Detect which cell encompasses the target text, then output its (X, Y) center coordinate. 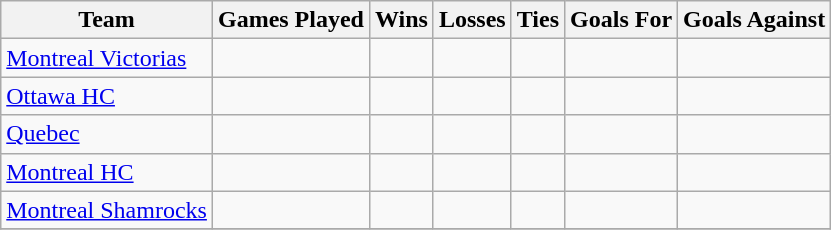
Wins (401, 20)
Montreal Shamrocks (107, 210)
Goals For (622, 20)
Ties (538, 20)
Goals Against (754, 20)
Montreal HC (107, 172)
Team (107, 20)
Games Played (290, 20)
Quebec (107, 134)
Losses (472, 20)
Montreal Victorias (107, 58)
Ottawa HC (107, 96)
